Identify which cell holds the provided text, then report its [x, y] central coordinate. 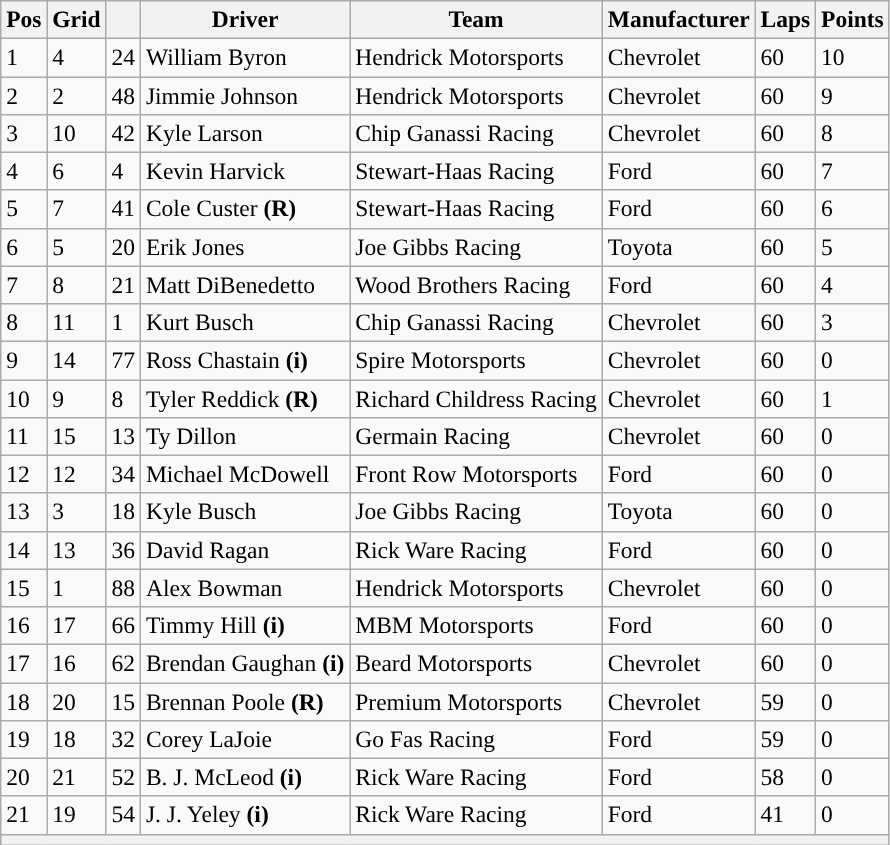
Brennan Poole (R) [244, 701]
Jimmie Johnson [244, 95]
Timmy Hill (i) [244, 625]
Alex Bowman [244, 588]
52 [123, 777]
42 [123, 133]
Brendan Gaughan (i) [244, 663]
Kevin Harvick [244, 171]
Pos [24, 19]
32 [123, 739]
Driver [244, 19]
Manufacturer [678, 19]
54 [123, 815]
24 [123, 57]
Beard Motorsports [476, 663]
Points [853, 19]
Kyle Larson [244, 133]
Team [476, 19]
Tyler Reddick (R) [244, 398]
34 [123, 474]
Go Fas Racing [476, 739]
Cole Custer (R) [244, 209]
Spire Motorsports [476, 360]
77 [123, 360]
MBM Motorsports [476, 625]
Kyle Busch [244, 512]
Premium Motorsports [476, 701]
Kurt Busch [244, 322]
Richard Childress Racing [476, 398]
David Ragan [244, 550]
Erik Jones [244, 247]
48 [123, 95]
J. J. Yeley (i) [244, 815]
Grid [76, 19]
Ty Dillon [244, 436]
Front Row Motorsports [476, 474]
Ross Chastain (i) [244, 360]
Wood Brothers Racing [476, 285]
Michael McDowell [244, 474]
Matt DiBenedetto [244, 285]
62 [123, 663]
88 [123, 588]
B. J. McLeod (i) [244, 777]
Laps [786, 19]
Germain Racing [476, 436]
36 [123, 550]
William Byron [244, 57]
66 [123, 625]
58 [786, 777]
Corey LaJoie [244, 739]
